Detect which cell encompasses the target text, then output its (X, Y) center coordinate. 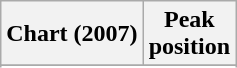
Chart (2007) (72, 34)
Peakposition (189, 34)
